Find where the given text appears and provide that cell's center as [X, Y] coordinate. 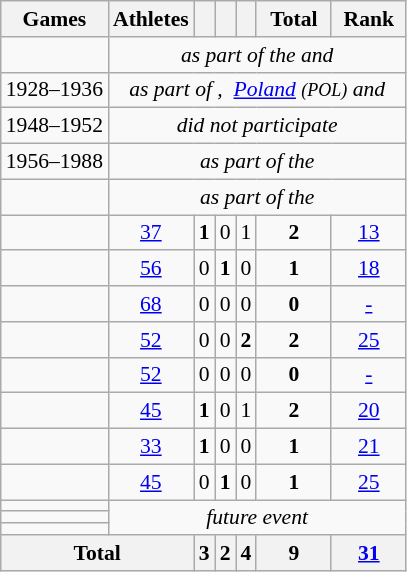
future event [257, 518]
56 [151, 269]
Athletes [151, 19]
1956–1988 [54, 162]
13 [368, 233]
18 [368, 269]
Rank [368, 19]
68 [151, 304]
Games [54, 19]
1928–1936 [54, 90]
9 [294, 554]
21 [368, 447]
did not participate [257, 126]
20 [368, 411]
4 [246, 554]
as part of , Poland (POL) and [257, 90]
1948–1952 [54, 126]
37 [151, 233]
31 [368, 554]
33 [151, 447]
3 [204, 554]
as part of the and [257, 55]
